For the text-containing cell, return its midpoint in [x, y] coordinate format. 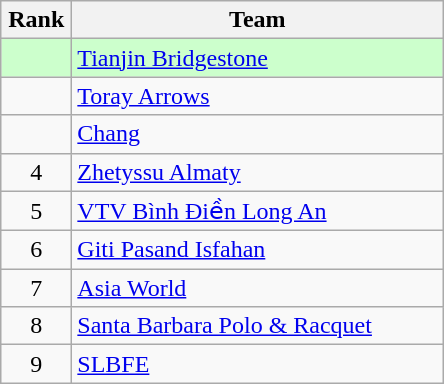
8 [36, 326]
4 [36, 172]
5 [36, 211]
Rank [36, 20]
SLBFE [258, 364]
9 [36, 364]
VTV Bình Điền Long An [258, 211]
Zhetyssu Almaty [258, 172]
Tianjin Bridgestone [258, 58]
Toray Arrows [258, 96]
Team [258, 20]
7 [36, 288]
Asia World [258, 288]
6 [36, 250]
Chang [258, 134]
Giti Pasand Isfahan [258, 250]
Santa Barbara Polo & Racquet [258, 326]
